Locate the cell with the specified text and output its (X, Y) center coordinate. 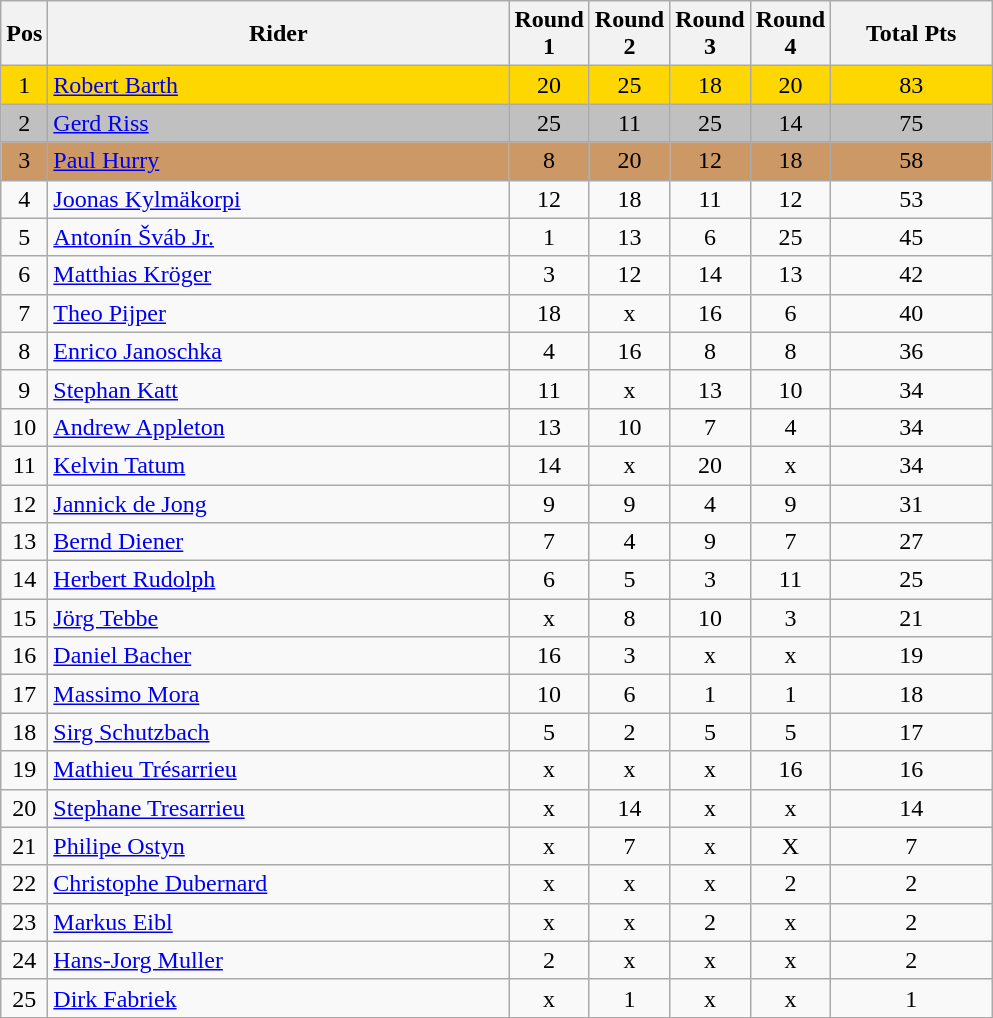
31 (912, 503)
53 (912, 199)
23 (24, 922)
Stephan Katt (278, 389)
Massimo Mora (278, 694)
X (790, 846)
Rider (278, 34)
Round 3 (710, 34)
Christophe Dubernard (278, 884)
Antonín Šváb Jr. (278, 237)
Bernd Diener (278, 542)
15 (24, 618)
45 (912, 237)
36 (912, 351)
75 (912, 123)
40 (912, 313)
Total Pts (912, 34)
Andrew Appleton (278, 427)
Dirk Fabriek (278, 998)
Robert Barth (278, 85)
Stephane Tresarrieu (278, 808)
Joonas Kylmäkorpi (278, 199)
Mathieu Trésarrieu (278, 770)
27 (912, 542)
Jörg Tebbe (278, 618)
42 (912, 275)
Round 1 (549, 34)
Pos (24, 34)
Sirg Schutzbach (278, 732)
Kelvin Tatum (278, 465)
Daniel Bacher (278, 656)
58 (912, 161)
Jannick de Jong (278, 503)
83 (912, 85)
Round 2 (629, 34)
Paul Hurry (278, 161)
Round 4 (790, 34)
Enrico Janoschka (278, 351)
Matthias Kröger (278, 275)
Philipe Ostyn (278, 846)
Gerd Riss (278, 123)
Markus Eibl (278, 922)
Theo Pijper (278, 313)
Herbert Rudolph (278, 580)
Hans-Jorg Muller (278, 960)
24 (24, 960)
22 (24, 884)
